Find where the given text appears and provide that cell's center as (x, y) coordinate. 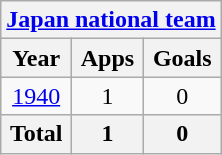
Year (36, 58)
Japan national team (111, 20)
Total (36, 134)
Goals (182, 58)
Apps (108, 58)
1940 (36, 96)
